Locate the cell with the specified text and output its (X, Y) center coordinate. 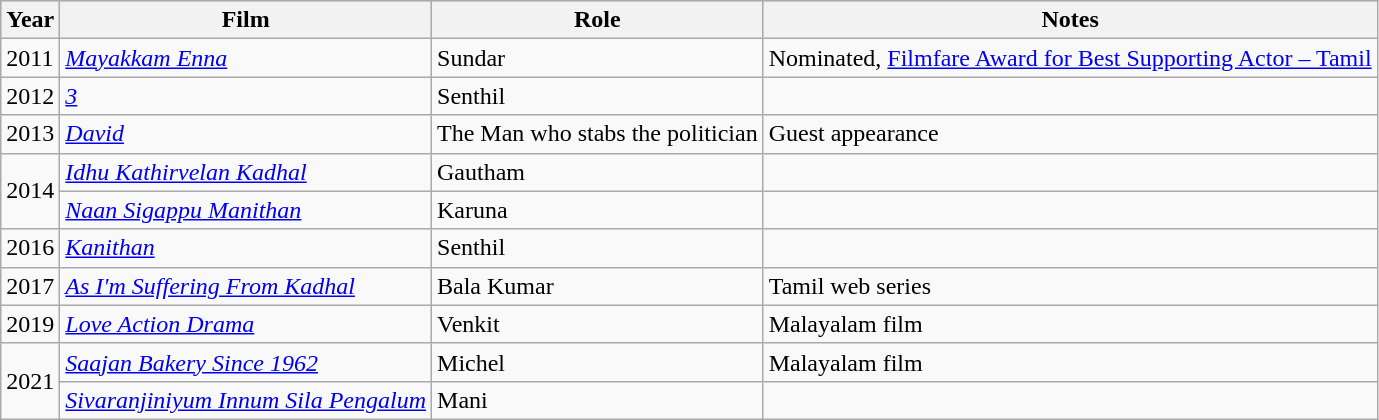
Kanithan (246, 248)
Film (246, 20)
Saajan Bakery Since 1962 (246, 362)
2017 (30, 286)
3 (246, 96)
Naan Sigappu Manithan (246, 210)
Gautham (598, 172)
The Man who stabs the politician (598, 134)
Mayakkam Enna (246, 58)
Sundar (598, 58)
Karuna (598, 210)
As I'm Suffering From Kadhal (246, 286)
2012 (30, 96)
2011 (30, 58)
Venkit (598, 324)
David (246, 134)
2014 (30, 191)
Bala Kumar (598, 286)
Role (598, 20)
Year (30, 20)
Sivaranjiniyum Innum Sila Pengalum (246, 400)
Idhu Kathirvelan Kadhal (246, 172)
Love Action Drama (246, 324)
Mani (598, 400)
Michel (598, 362)
2019 (30, 324)
Notes (1070, 20)
Guest appearance (1070, 134)
Tamil web series (1070, 286)
2021 (30, 381)
Nominated, Filmfare Award for Best Supporting Actor – Tamil (1070, 58)
2013 (30, 134)
2016 (30, 248)
